Locate the cell with the specified text and output its [x, y] center coordinate. 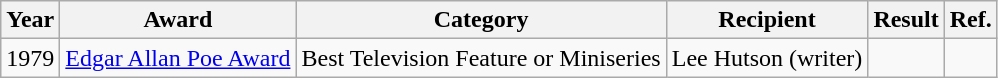
Award [178, 20]
Recipient [767, 20]
Edgar Allan Poe Award [178, 58]
Year [30, 20]
Lee Hutson (writer) [767, 58]
Result [906, 20]
Best Television Feature or Miniseries [481, 58]
Category [481, 20]
1979 [30, 58]
Ref. [970, 20]
